Search for the cell housing the specified text and yield its [x, y] center coordinate. 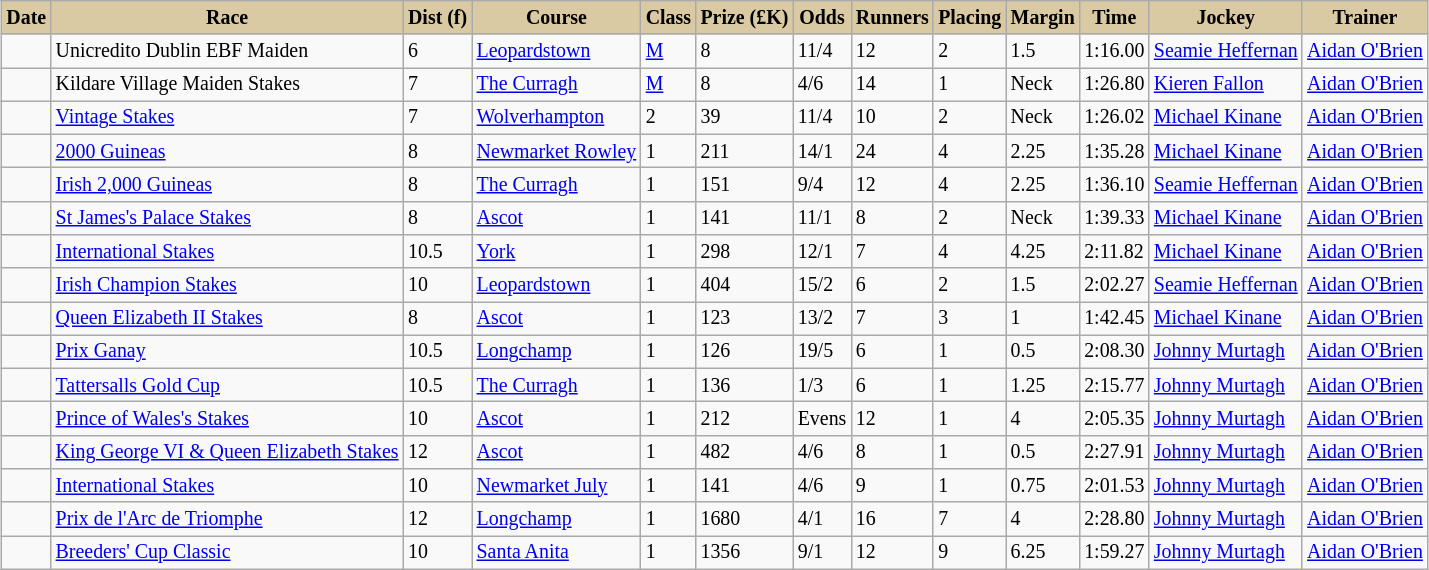
2000 Guineas [227, 152]
482 [744, 452]
Santa Anita [556, 552]
Trainer [1364, 18]
2:27.91 [1114, 452]
Odds [822, 18]
Margin [1043, 18]
1:36.10 [1114, 184]
Newmarket July [556, 486]
Vintage Stakes [227, 118]
151 [744, 184]
1.25 [1043, 386]
1:16.00 [1114, 50]
Newmarket Rowley [556, 152]
Prix Ganay [227, 352]
136 [744, 386]
24 [892, 152]
2:28.80 [1114, 518]
Runners [892, 18]
6.25 [1043, 552]
Course [556, 18]
16 [892, 518]
Irish Champion Stakes [227, 284]
4/1 [822, 518]
3 [969, 318]
1356 [744, 552]
St James's Palace Stakes [227, 218]
Irish 2,000 Guineas [227, 184]
Tattersalls Gold Cup [227, 386]
2:01.53 [1114, 486]
14/1 [822, 152]
0.75 [1043, 486]
Prix de l'Arc de Triomphe [227, 518]
Evens [822, 418]
14 [892, 84]
1:59.27 [1114, 552]
Unicredito Dublin EBF Maiden [227, 50]
2:02.27 [1114, 284]
212 [744, 418]
1:39.33 [1114, 218]
Class [668, 18]
1:42.45 [1114, 318]
39 [744, 118]
123 [744, 318]
4.25 [1043, 252]
2:05.35 [1114, 418]
11/1 [822, 218]
126 [744, 352]
2:11.82 [1114, 252]
Prize (£K) [744, 18]
13/2 [822, 318]
1/3 [822, 386]
Breeders' Cup Classic [227, 552]
Kildare Village Maiden Stakes [227, 84]
Placing [969, 18]
Wolverhampton [556, 118]
Kieren Fallon [1226, 84]
Date [26, 18]
211 [744, 152]
Jockey [1226, 18]
1:26.02 [1114, 118]
9/1 [822, 552]
298 [744, 252]
Queen Elizabeth II Stakes [227, 318]
York [556, 252]
1680 [744, 518]
19/5 [822, 352]
15/2 [822, 284]
404 [744, 284]
King George VI & Queen Elizabeth Stakes [227, 452]
9/4 [822, 184]
Prince of Wales's Stakes [227, 418]
12/1 [822, 252]
2:08.30 [1114, 352]
2:15.77 [1114, 386]
Dist (f) [438, 18]
1:35.28 [1114, 152]
Race [227, 18]
1:26.80 [1114, 84]
Time [1114, 18]
